From the cell containing the given text, extract its center point as [X, Y] coordinate. 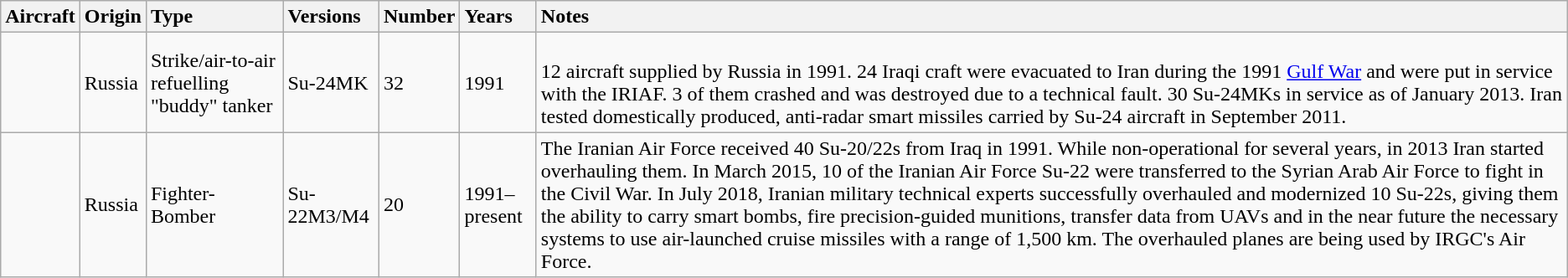
1991 [498, 82]
Notes [1052, 17]
Fighter-Bomber [214, 204]
Su-22M3/M4 [332, 204]
Strike/air-to-air refuelling "buddy" tanker [214, 82]
Su-24MK [332, 82]
20 [420, 204]
1991–present [498, 204]
Type [214, 17]
Years [498, 17]
Origin [112, 17]
32 [420, 82]
Aircraft [40, 17]
Number [420, 17]
Versions [332, 17]
